Return the [x, y] coordinate for the center point of the cell that contains the specified text.  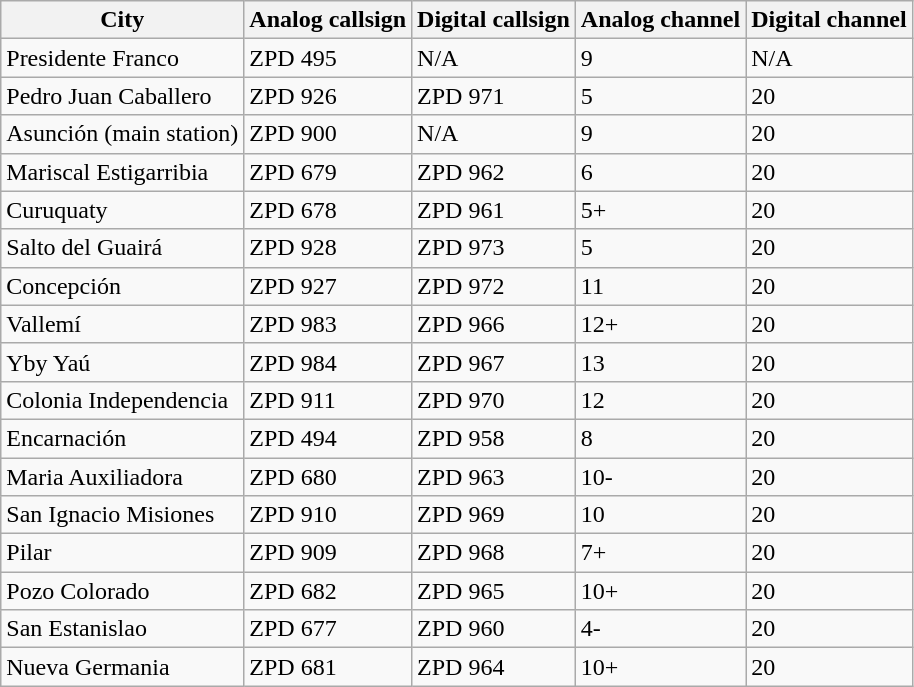
8 [660, 438]
13 [660, 362]
Concepción [122, 286]
ZPD 900 [328, 134]
Digital channel [829, 20]
ZPD 910 [328, 515]
ZPD 495 [328, 58]
Maria Auxiliadora [122, 477]
4- [660, 629]
ZPD 911 [328, 400]
6 [660, 172]
ZPD 964 [494, 667]
ZPD 969 [494, 515]
Digital callsign [494, 20]
Vallemí [122, 324]
ZPD 965 [494, 591]
ZPD 494 [328, 438]
ZPD 680 [328, 477]
Pozo Colorado [122, 591]
5+ [660, 210]
ZPD 971 [494, 96]
10- [660, 477]
Presidente Franco [122, 58]
ZPD 970 [494, 400]
11 [660, 286]
Nueva Germania [122, 667]
ZPD 972 [494, 286]
San Estanislao [122, 629]
ZPD 927 [328, 286]
ZPD 963 [494, 477]
ZPD 962 [494, 172]
ZPD 966 [494, 324]
ZPD 984 [328, 362]
ZPD 909 [328, 553]
Analog channel [660, 20]
ZPD 679 [328, 172]
ZPD 960 [494, 629]
Colonia Independencia [122, 400]
San Ignacio Misiones [122, 515]
ZPD 973 [494, 248]
Mariscal Estigarribia [122, 172]
12 [660, 400]
ZPD 682 [328, 591]
Yby Yaú [122, 362]
7+ [660, 553]
ZPD 983 [328, 324]
City [122, 20]
ZPD 958 [494, 438]
ZPD 926 [328, 96]
ZPD 678 [328, 210]
Pedro Juan Caballero [122, 96]
ZPD 681 [328, 667]
ZPD 967 [494, 362]
Analog callsign [328, 20]
Pilar [122, 553]
10 [660, 515]
Salto del Guairá [122, 248]
ZPD 961 [494, 210]
ZPD 968 [494, 553]
ZPD 928 [328, 248]
Encarnación [122, 438]
Curuquaty [122, 210]
12+ [660, 324]
ZPD 677 [328, 629]
Asunción (main station) [122, 134]
